Output the (x, y) coordinate of the center of the cell containing the given text.  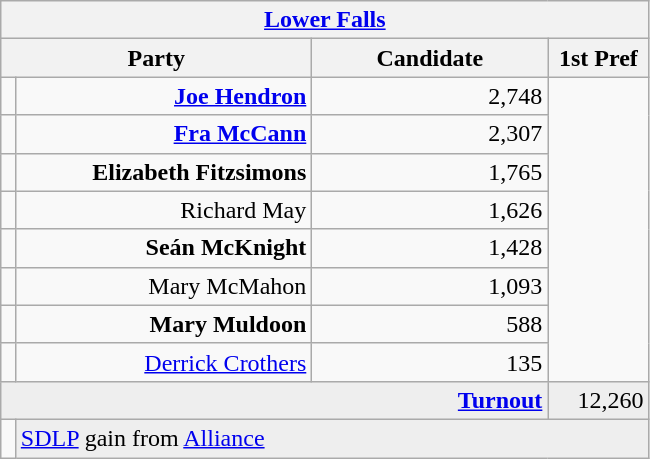
Mary Muldoon (164, 324)
12,260 (598, 400)
1st Pref (598, 58)
1,093 (430, 286)
Party (156, 58)
135 (430, 362)
2,748 (430, 96)
1,428 (430, 248)
Richard May (164, 210)
2,307 (430, 134)
1,626 (430, 210)
588 (430, 324)
Candidate (430, 58)
Derrick Crothers (164, 362)
SDLP gain from Alliance (332, 438)
Seán McKnight (164, 248)
Elizabeth Fitzsimons (164, 172)
Lower Falls (325, 20)
Joe Hendron (164, 96)
Fra McCann (164, 134)
1,765 (430, 172)
Mary McMahon (164, 286)
Turnout (274, 400)
